Provide the [X, Y] coordinate of the cell's center where the given text is located.  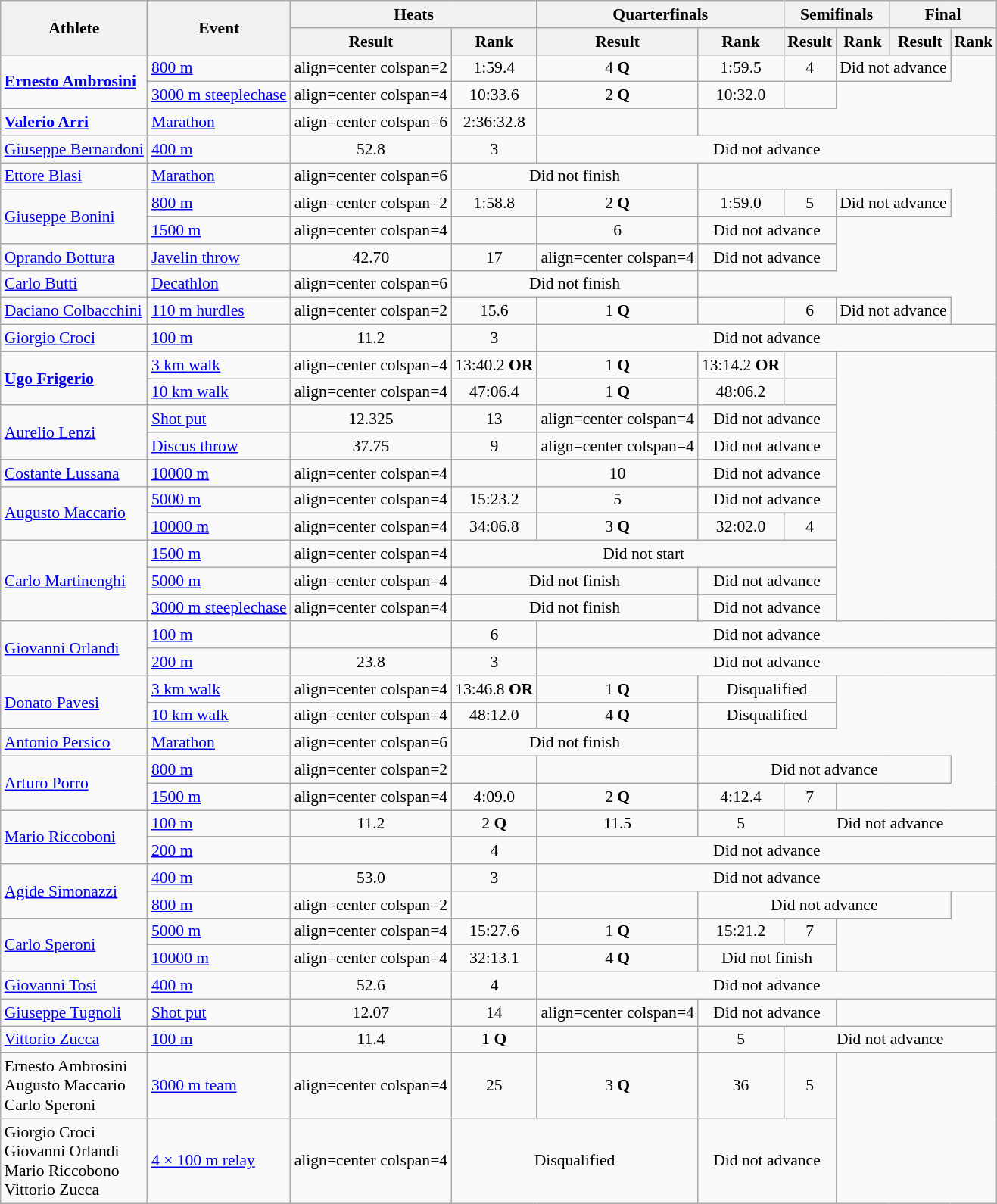
4:09.0 [494, 797]
Discus throw [220, 446]
32:02.0 [740, 527]
34:06.8 [494, 527]
13:46.8 OR [494, 689]
3000 m team [220, 1086]
Augusto Maccario [74, 513]
52.6 [371, 986]
1:59.0 [740, 204]
Valerio Arri [74, 123]
Giovanni Orlandi [74, 648]
Carlo Speroni [74, 945]
Final [943, 14]
Donato Pavesi [74, 703]
Javelin throw [220, 257]
Giuseppe Tugnoli [74, 1012]
Vittorio Zucca [74, 1040]
Ugo Frigerio [74, 379]
10:33.6 [494, 95]
Heats [414, 14]
Costante Lussana [74, 473]
4:12.4 [740, 797]
Mario Riccoboni [74, 837]
47:06.4 [494, 392]
Did not start [643, 554]
Athlete [74, 27]
Giuseppe Bernardoni [74, 149]
17 [494, 257]
53.0 [371, 878]
1:59.4 [494, 68]
Carlo Butti [74, 284]
36 [740, 1086]
110 m hurdles [220, 311]
52.8 [371, 149]
10:32.0 [740, 95]
37.75 [371, 446]
Ernesto Ambrosini Augusto Maccario Carlo Speroni [74, 1086]
Agide Simonazzi [74, 891]
Giorgio Croci Giovanni Orlandi Mario Riccobono Vittorio Zucca [74, 1161]
Aurelio Lenzi [74, 433]
48:06.2 [740, 392]
Quarterfinals [660, 14]
1:58.8 [494, 204]
Ettore Blasi [74, 176]
12.07 [371, 1012]
15:23.2 [494, 500]
13:14.2 OR [740, 365]
42.70 [371, 257]
11.5 [617, 824]
Giovanni Tosi [74, 986]
15.6 [494, 311]
48:12.0 [494, 716]
Semifinals [837, 14]
13:40.2 OR [494, 365]
Antonio Persico [74, 743]
14 [494, 1012]
2:36:32.8 [494, 123]
13 [494, 420]
4 × 100 m relay [220, 1161]
Daciano Colbacchini [74, 311]
23.8 [371, 662]
Giorgio Croci [74, 338]
Event [220, 27]
15:27.6 [494, 931]
Giuseppe Bonini [74, 217]
15:21.2 [740, 931]
11.4 [371, 1040]
25 [494, 1086]
32:13.1 [494, 959]
Carlo Martinenghi [74, 582]
9 [494, 446]
Oprando Bottura [74, 257]
Decathlon [220, 284]
Ernesto Ambrosini [74, 82]
12.325 [371, 420]
Arturo Porro [74, 783]
10 [617, 473]
1:59.5 [740, 68]
